Find where the given text appears and provide that cell's center as [x, y] coordinate. 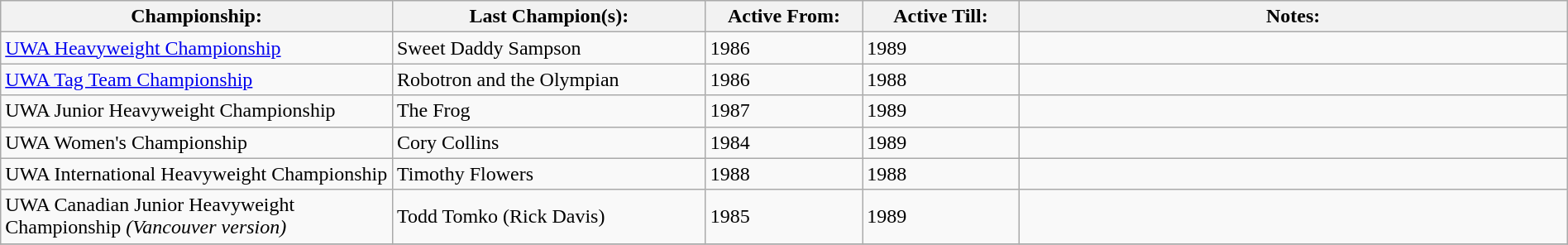
Championship: [197, 17]
Robotron and the Olympian [549, 79]
Last Champion(s): [549, 17]
Todd Tomko (Rick Davis) [549, 217]
Sweet Daddy Sampson [549, 48]
UWA Women's Championship [197, 142]
UWA International Heavyweight Championship [197, 174]
UWA Tag Team Championship [197, 79]
1984 [784, 142]
Timothy Flowers [549, 174]
1985 [784, 217]
Notes: [1293, 17]
Cory Collins [549, 142]
UWA Canadian Junior Heavyweight Championship (Vancouver version) [197, 217]
The Frog [549, 111]
Active Till: [941, 17]
UWA Junior Heavyweight Championship [197, 111]
Active From: [784, 17]
1987 [784, 111]
UWA Heavyweight Championship [197, 48]
